Provide the [x, y] coordinate of the cell's center where the given text is located.  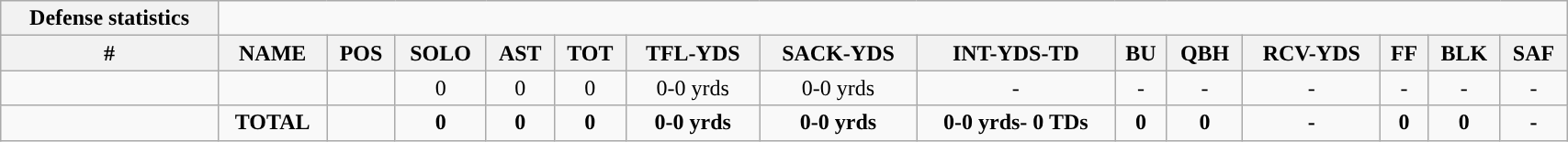
TOTAL [272, 123]
AST [520, 53]
BLK [1464, 53]
RCV-YDS [1312, 53]
POS [361, 53]
Defense statistics [110, 18]
SACK-YDS [838, 53]
TFL-YDS [693, 53]
0-0 yrds- 0 TDs [1016, 123]
QBH [1204, 53]
FF [1404, 53]
SAF [1533, 53]
INT-YDS-TD [1016, 53]
NAME [272, 53]
SOLO [441, 53]
TOT [590, 53]
BU [1141, 53]
# [110, 53]
